Find where the given text appears and provide that cell's center as [X, Y] coordinate. 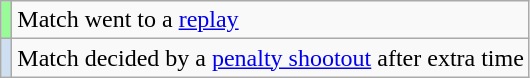
Match decided by a penalty shootout after extra time [271, 58]
Match went to a replay [271, 20]
